Capture the cell that displays the provided text and extract its [x, y] central coordinate. 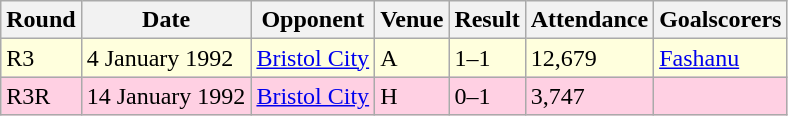
Date [166, 20]
H [412, 96]
R3 [41, 58]
Fashanu [720, 58]
14 January 1992 [166, 96]
Venue [412, 20]
3,747 [589, 96]
A [412, 58]
Opponent [313, 20]
Result [487, 20]
Attendance [589, 20]
4 January 1992 [166, 58]
R3R [41, 96]
Round [41, 20]
1–1 [487, 58]
0–1 [487, 96]
Goalscorers [720, 20]
12,679 [589, 58]
